Pinpoint the cell where the given text exists, returning its [X, Y] midpoint coordinate. 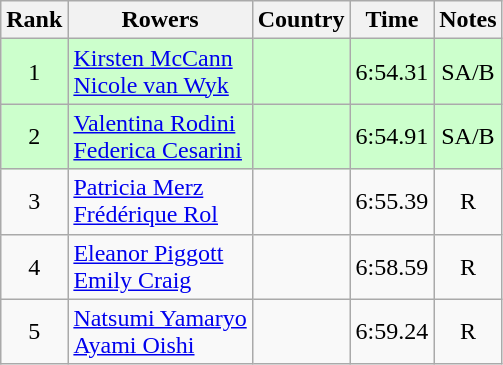
Rank [34, 20]
Natsumi YamaryoAyami Oishi [160, 332]
Eleanor PiggottEmily Craig [160, 266]
Time [392, 20]
Rowers [160, 20]
3 [34, 202]
Notes [468, 20]
Kirsten McCannNicole van Wyk [160, 72]
1 [34, 72]
2 [34, 136]
6:55.39 [392, 202]
6:54.31 [392, 72]
Patricia MerzFrédérique Rol [160, 202]
6:54.91 [392, 136]
Country [301, 20]
6:58.59 [392, 266]
Valentina RodiniFederica Cesarini [160, 136]
4 [34, 266]
6:59.24 [392, 332]
5 [34, 332]
